For the text-containing cell, return its midpoint in (X, Y) coordinate format. 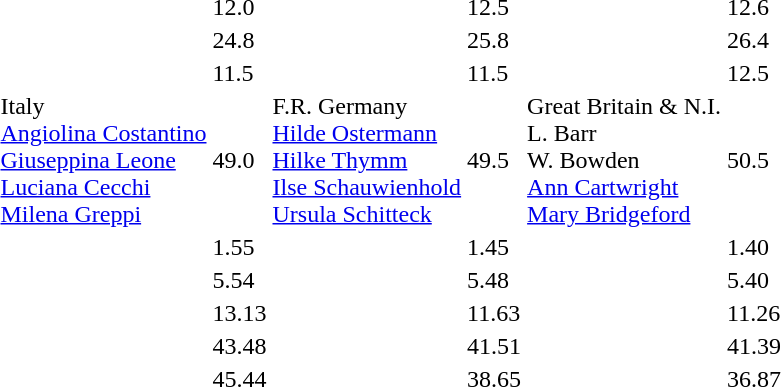
49.5 (494, 160)
1.55 (240, 247)
1.45 (494, 247)
11.63 (494, 313)
F.R. GermanyHilde OstermannHilke ThymmIlse SchauwienholdUrsula Schitteck (367, 160)
5.54 (240, 280)
43.48 (240, 346)
41.51 (494, 346)
49.0 (240, 160)
13.13 (240, 313)
5.48 (494, 280)
25.8 (494, 40)
Great Britain & N.I.L. BarrW. BowdenAnn CartwrightMary Bridgeford (624, 160)
24.8 (240, 40)
